Pinpoint the cell where the given text exists, returning its (X, Y) midpoint coordinate. 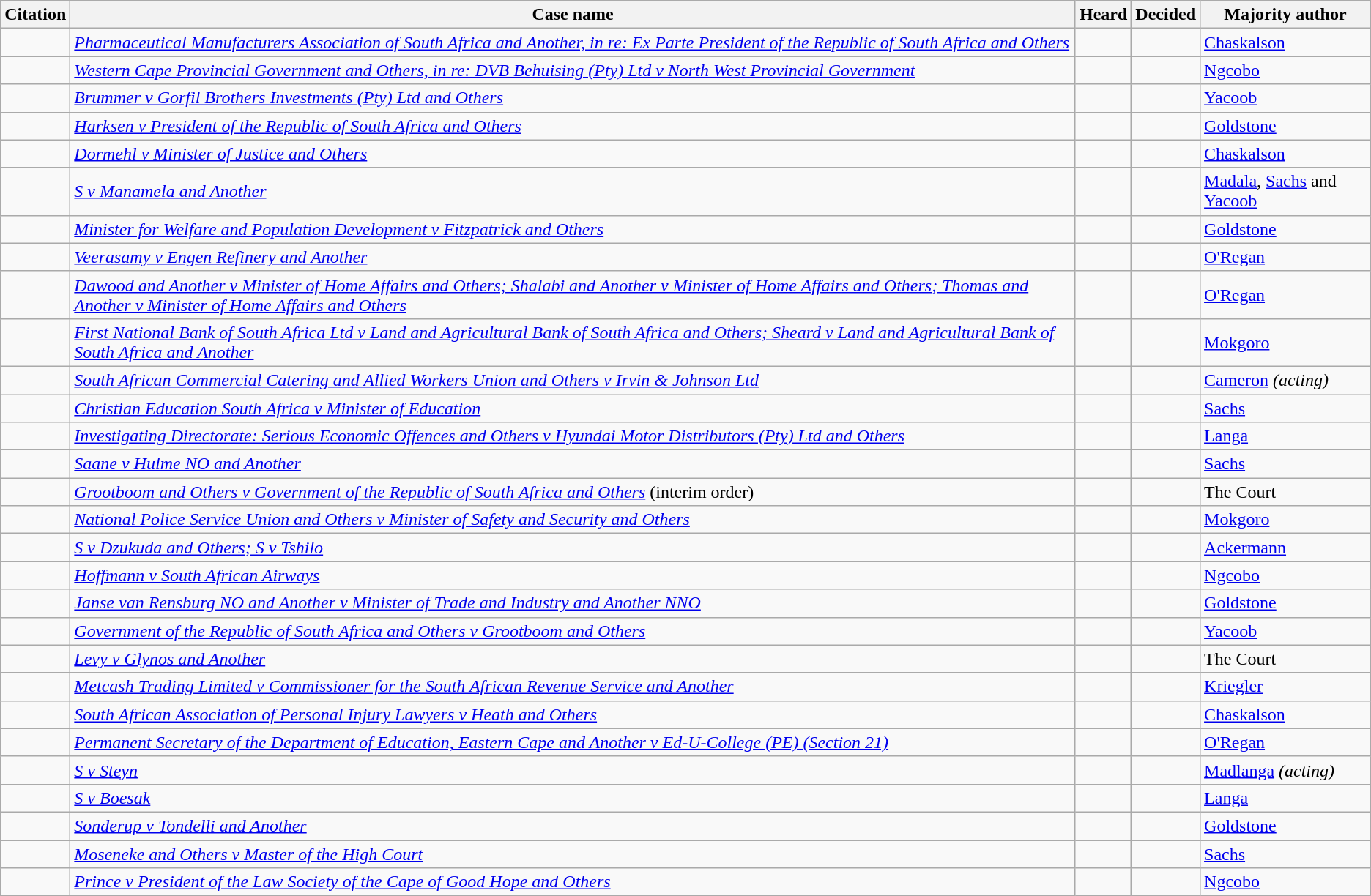
Moseneke and Others v Master of the High Court (573, 854)
Citation (35, 15)
Government of the Republic of South Africa and Others v Grootboom and Others (573, 631)
S v Steyn (573, 770)
Case name (573, 15)
Heard (1103, 15)
Veerasamy v Engen Refinery and Another (573, 257)
Minister for Welfare and Population Development v Fitzpatrick and Others (573, 229)
Janse van Rensburg NO and Another v Minister of Trade and Industry and Another NNO (573, 603)
Kriegler (1286, 687)
S v Boesak (573, 798)
Western Cape Provincial Government and Others, in re: DVB Behuising (Pty) Ltd v North West Provincial Government (573, 70)
South African Association of Personal Injury Lawyers v Heath and Others (573, 714)
Metcash Trading Limited v Commissioner for the South African Revenue Service and Another (573, 687)
Grootboom and Others v Government of the Republic of South Africa and Others (interim order) (573, 492)
Cameron (acting) (1286, 380)
National Police Service Union and Others v Minister of Safety and Security and Others (573, 520)
Christian Education South Africa v Minister of Education (573, 408)
Investigating Directorate: Serious Economic Offences and Others v Hyundai Motor Distributors (Pty) Ltd and Others (573, 436)
Majority author (1286, 15)
Dormehl v Minister of Justice and Others (573, 154)
Permanent Secretary of the Department of Education, Eastern Cape and Another v Ed-U-College (PE) (Section 21) (573, 742)
Prince v President of the Law Society of the Cape of Good Hope and Others (573, 882)
Hoffmann v South African Airways (573, 575)
Pharmaceutical Manufacturers Association of South Africa and Another, in re: Ex Parte President of the Republic of South Africa and Others (573, 42)
Sonderup v Tondelli and Another (573, 826)
Madlanga (acting) (1286, 770)
Ackermann (1286, 548)
Decided (1166, 15)
Harksen v President of the Republic of South Africa and Others (573, 126)
Saane v Hulme NO and Another (573, 464)
S v Dzukuda and Others; S v Tshilo (573, 548)
Brummer v Gorfil Brothers Investments (Pty) Ltd and Others (573, 98)
Madala, Sachs and Yacoob (1286, 192)
Levy v Glynos and Another (573, 659)
South African Commercial Catering and Allied Workers Union and Others v Irvin & Johnson Ltd (573, 380)
S v Manamela and Another (573, 192)
